Find where the given text appears and provide that cell's center as (x, y) coordinate. 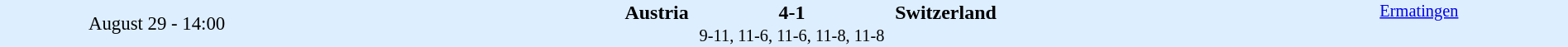
4-1 (791, 12)
Switzerland (1082, 12)
Austria (501, 12)
August 29 - 14:00 (157, 23)
Ermatingen (1419, 23)
9-11, 11-6, 11-6, 11-8, 11-8 (792, 36)
